Locate the cell with the specified text and output its [X, Y] center coordinate. 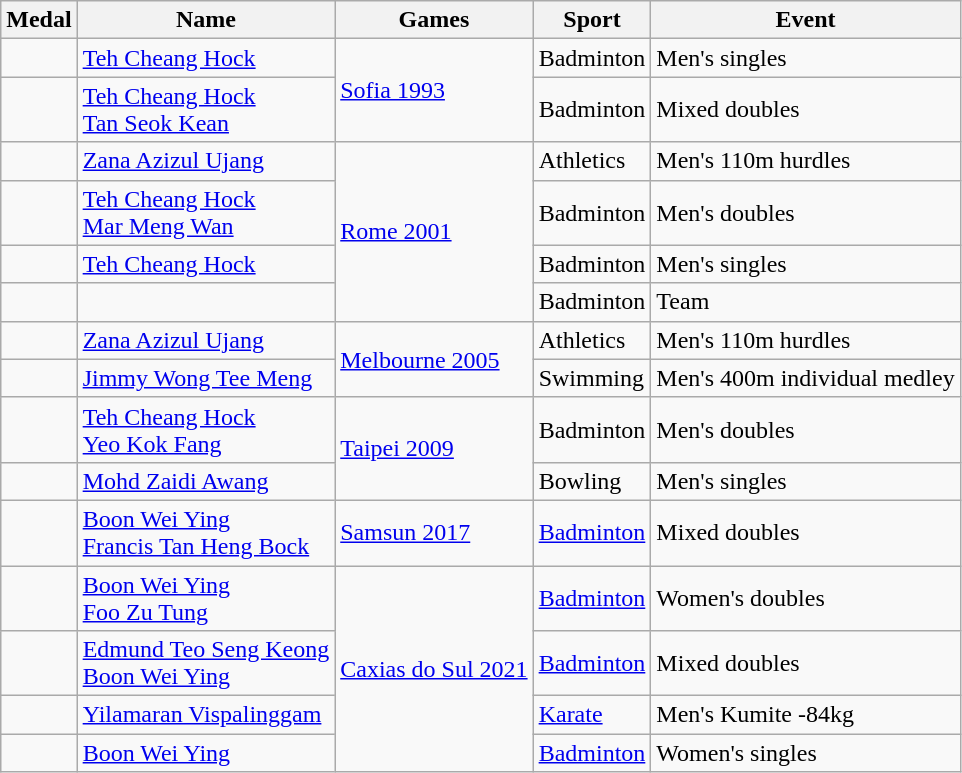
Women's singles [806, 753]
Medal [39, 20]
Sport [592, 20]
Rome 2001 [434, 232]
Teh Cheang HockYeo Kok Fang [206, 430]
Taipei 2009 [434, 448]
Teh Cheang HockTan Seok Kean [206, 110]
Melbourne 2005 [434, 359]
Jimmy Wong Tee Meng [206, 378]
Mohd Zaidi Awang [206, 481]
Team [806, 302]
Swimming [592, 378]
Boon Wei YingFrancis Tan Heng Bock [206, 532]
Teh Cheang HockMar Meng Wan [206, 212]
Karate [592, 715]
Women's doubles [806, 598]
Men's Kumite -84kg [806, 715]
Name [206, 20]
Games [434, 20]
Boon Wei Ying [206, 753]
Samsun 2017 [434, 532]
Bowling [592, 481]
Event [806, 20]
Sofia 1993 [434, 90]
Yilamaran Vispalinggam [206, 715]
Edmund Teo Seng KeongBoon Wei Ying [206, 664]
Boon Wei YingFoo Zu Tung [206, 598]
Caxias do Sul 2021 [434, 669]
Men's 400m individual medley [806, 378]
